Pinpoint the cell where the given text exists, returning its (x, y) midpoint coordinate. 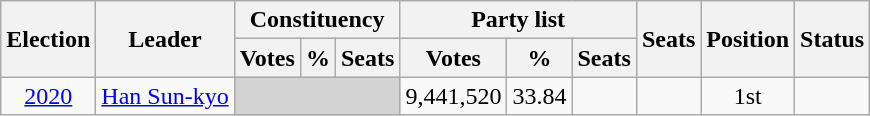
Election (48, 39)
Status (832, 39)
9,441,520 (454, 96)
Constituency (317, 20)
Han Sun-kyo (165, 96)
33.84 (540, 96)
2020 (48, 96)
1st (748, 96)
Party list (518, 20)
Leader (165, 39)
Position (748, 39)
